Extract the [X, Y] coordinate from the center of the cell holding the provided text.  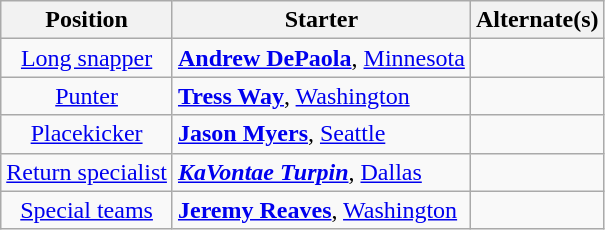
Punter [87, 96]
Andrew DePaola, Minnesota [321, 58]
Return specialist [87, 172]
Jason Myers, Seattle [321, 134]
Long snapper [87, 58]
Starter [321, 20]
Special teams [87, 210]
Tress Way, Washington [321, 96]
Position [87, 20]
Placekicker [87, 134]
Alternate(s) [537, 20]
KaVontae Turpin, Dallas [321, 172]
Jeremy Reaves, Washington [321, 210]
